Identify which cell holds the provided text, then report its [x, y] central coordinate. 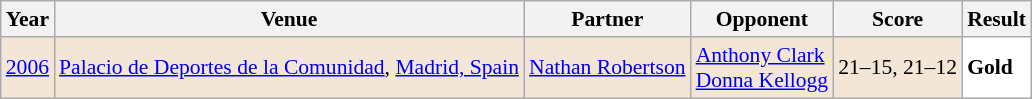
2006 [28, 68]
Nathan Robertson [608, 68]
Venue [289, 19]
21–15, 21–12 [898, 68]
Palacio de Deportes de la Comunidad, Madrid, Spain [289, 68]
Gold [996, 68]
Score [898, 19]
Partner [608, 19]
Opponent [762, 19]
Year [28, 19]
Result [996, 19]
Anthony Clark Donna Kellogg [762, 68]
